Locate the cell with the specified text and output its [X, Y] center coordinate. 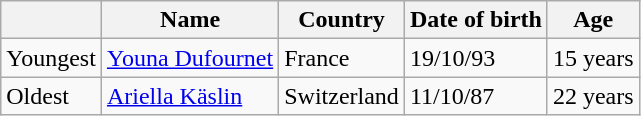
Name [190, 20]
Youna Dufournet [190, 58]
15 years [593, 58]
Ariella Käslin [190, 96]
11/10/87 [476, 96]
19/10/93 [476, 58]
Date of birth [476, 20]
France [342, 58]
Age [593, 20]
Youngest [52, 58]
Country [342, 20]
22 years [593, 96]
Oldest [52, 96]
Switzerland [342, 96]
